Pinpoint the cell where the given text exists, returning its [X, Y] midpoint coordinate. 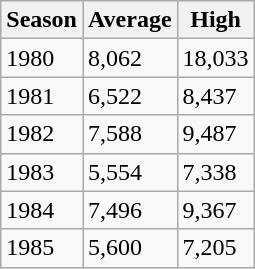
7,588 [130, 134]
5,600 [130, 248]
Season [42, 20]
7,496 [130, 210]
9,487 [216, 134]
High [216, 20]
7,205 [216, 248]
Average [130, 20]
5,554 [130, 172]
1984 [42, 210]
6,522 [130, 96]
18,033 [216, 58]
9,367 [216, 210]
1985 [42, 248]
1983 [42, 172]
8,437 [216, 96]
7,338 [216, 172]
1981 [42, 96]
1982 [42, 134]
1980 [42, 58]
8,062 [130, 58]
